Extract the (X, Y) coordinate from the center of the cell holding the provided text.  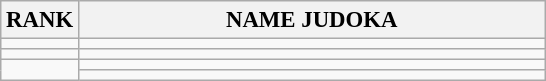
RANK (40, 20)
NAME JUDOKA (312, 20)
